Capture the cell that displays the provided text and extract its (x, y) central coordinate. 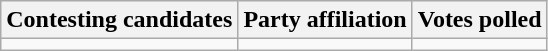
Party affiliation (325, 20)
Contesting candidates (120, 20)
Votes polled (480, 20)
